For the text-containing cell, return its midpoint in [x, y] coordinate format. 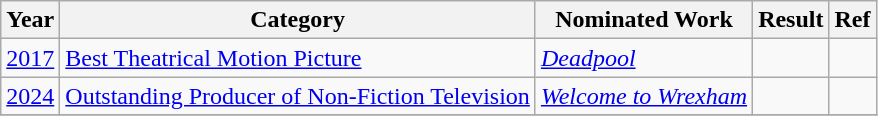
2024 [30, 96]
Welcome to Wrexham [644, 96]
2017 [30, 58]
Deadpool [644, 58]
Outstanding Producer of Non-Fiction Television [298, 96]
Year [30, 20]
Best Theatrical Motion Picture [298, 58]
Nominated Work [644, 20]
Ref [852, 20]
Result [791, 20]
Category [298, 20]
